Extract the (X, Y) coordinate from the center of the cell holding the provided text.  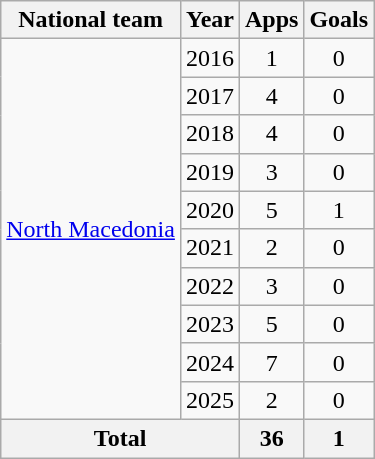
36 (271, 438)
2021 (210, 248)
2023 (210, 324)
2020 (210, 210)
2016 (210, 58)
2019 (210, 172)
National team (91, 20)
2024 (210, 362)
Goals (339, 20)
2018 (210, 134)
2025 (210, 400)
Year (210, 20)
Apps (271, 20)
2022 (210, 286)
Total (120, 438)
North Macedonia (91, 230)
7 (271, 362)
2017 (210, 96)
